Identify which cell holds the provided text, then report its [X, Y] central coordinate. 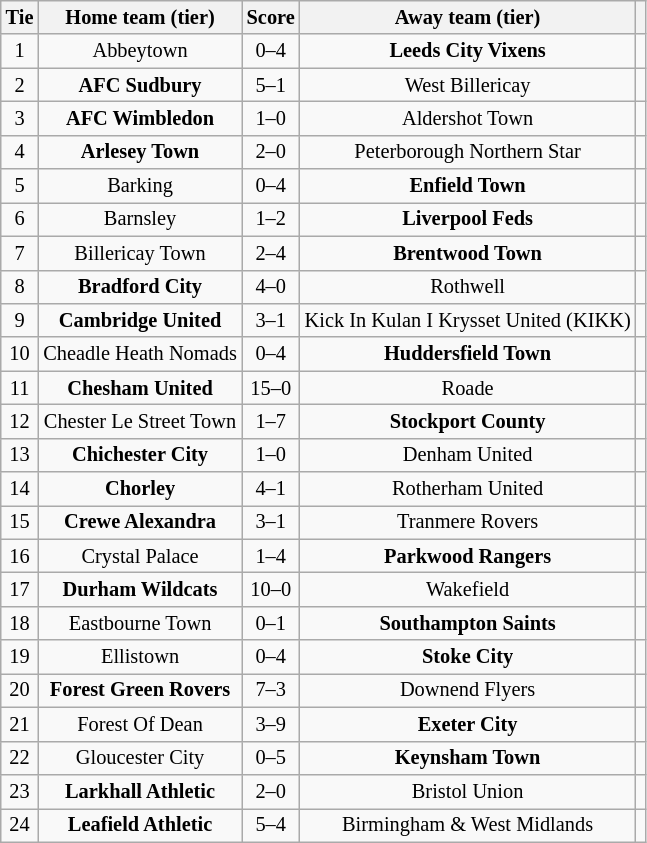
Leeds City Vixens [468, 51]
Forest Of Dean [140, 724]
Denham United [468, 455]
1 [20, 51]
Eastbourne Town [140, 623]
Southampton Saints [468, 623]
Durham Wildcats [140, 589]
Cambridge United [140, 320]
15 [20, 522]
Crewe Alexandra [140, 522]
Tie [20, 17]
Chester Le Street Town [140, 421]
Chorley [140, 489]
24 [20, 825]
Wakefield [468, 589]
7 [20, 253]
AFC Wimbledon [140, 118]
5 [20, 186]
Roade [468, 388]
1–7 [271, 421]
Arlesey Town [140, 152]
Leafield Athletic [140, 825]
Gloucester City [140, 758]
4–1 [271, 489]
14 [20, 489]
13 [20, 455]
10–0 [271, 589]
Rothwell [468, 287]
Aldershot Town [468, 118]
10 [20, 354]
21 [20, 724]
Bradford City [140, 287]
Crystal Palace [140, 556]
18 [20, 623]
15–0 [271, 388]
Bristol Union [468, 791]
Enfield Town [468, 186]
12 [20, 421]
Score [271, 17]
Cheadle Heath Nomads [140, 354]
Ellistown [140, 657]
Abbeytown [140, 51]
6 [20, 219]
Stoke City [468, 657]
2 [20, 85]
22 [20, 758]
4 [20, 152]
8 [20, 287]
2–4 [271, 253]
Keynsham Town [468, 758]
AFC Sudbury [140, 85]
West Billericay [468, 85]
1–2 [271, 219]
Billericay Town [140, 253]
20 [20, 690]
7–3 [271, 690]
Kick In Kulan I Krysset United (KIKK) [468, 320]
Home team (tier) [140, 17]
Exeter City [468, 724]
3 [20, 118]
3–9 [271, 724]
Huddersfield Town [468, 354]
0–5 [271, 758]
23 [20, 791]
Forest Green Rovers [140, 690]
Downend Flyers [468, 690]
Birmingham & West Midlands [468, 825]
Chichester City [140, 455]
11 [20, 388]
Rotherham United [468, 489]
19 [20, 657]
5–1 [271, 85]
5–4 [271, 825]
Tranmere Rovers [468, 522]
Parkwood Rangers [468, 556]
Brentwood Town [468, 253]
Stockport County [468, 421]
Larkhall Athletic [140, 791]
Peterborough Northern Star [468, 152]
Barking [140, 186]
Liverpool Feds [468, 219]
Barnsley [140, 219]
9 [20, 320]
17 [20, 589]
Away team (tier) [468, 17]
0–1 [271, 623]
1–4 [271, 556]
Chesham United [140, 388]
16 [20, 556]
4–0 [271, 287]
